Locate the cell with the specified text and output its (x, y) center coordinate. 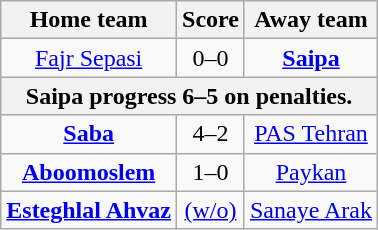
Home team (89, 20)
(w/o) (211, 210)
Away team (310, 20)
Saba (89, 134)
Saipa progress 6–5 on penalties. (190, 96)
Aboomoslem (89, 172)
Paykan (310, 172)
Fajr Sepasi (89, 58)
Score (211, 20)
Esteghlal Ahvaz (89, 210)
Sanaye Arak (310, 210)
PAS Tehran (310, 134)
Saipa (310, 58)
0–0 (211, 58)
1–0 (211, 172)
4–2 (211, 134)
